Identify which cell holds the provided text, then report its (x, y) central coordinate. 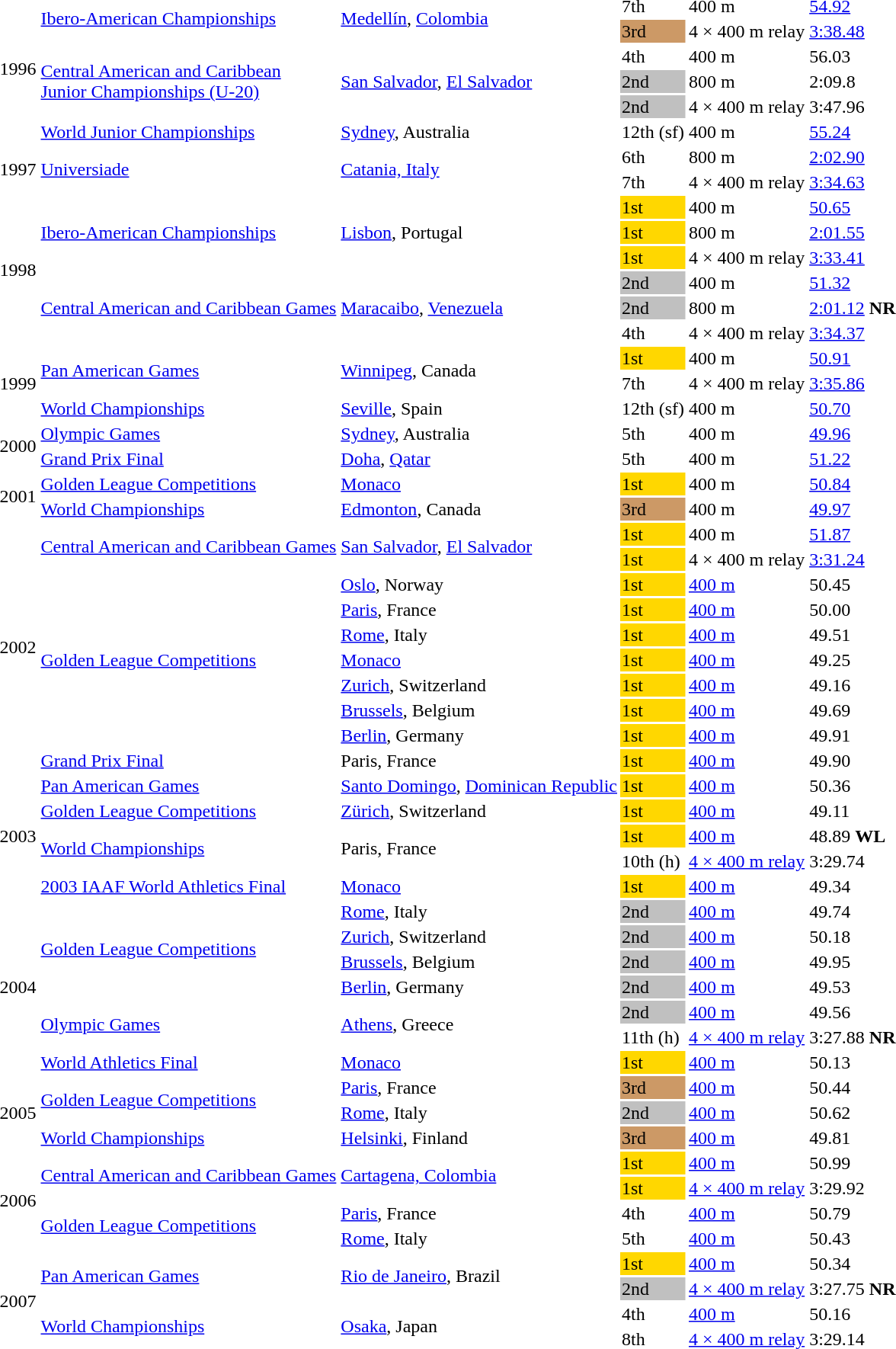
Catania, Italy (479, 169)
Ibero-American Championships (189, 232)
Maracaibo, Venezuela (479, 308)
6th (652, 157)
Santo Domingo, Dominican Republic (479, 786)
Edmonton, Canada (479, 509)
Rio de Janeiro, Brazil (479, 1276)
10th (h) (652, 861)
Winnipeg, Canada (479, 370)
Universiade (189, 169)
Helsinki, Finland (479, 1138)
Cartagena, Colombia (479, 1175)
Central American and CaribbeanJunior Championships (U-20) (189, 82)
Seville, Spain (479, 409)
World Junior Championships (189, 132)
2003 IAAF World Athletics Final (189, 886)
Lisbon, Portugal (479, 232)
11th (h) (652, 1037)
Doha, Qatar (479, 459)
Athens, Greece (479, 1024)
Zürich, Switzerland (479, 811)
Oslo, Norway (479, 585)
World Athletics Final (189, 1062)
